Find where the given text appears and provide that cell's center as [x, y] coordinate. 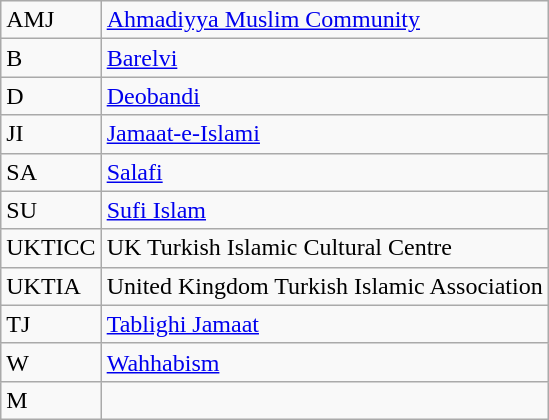
Ahmadiyya Muslim Community [324, 20]
UKTIA [51, 286]
D [51, 96]
SA [51, 172]
UK Turkish Islamic Cultural Centre [324, 248]
Jamaat-e-Islami [324, 134]
UKTICC [51, 248]
United Kingdom Turkish Islamic Association [324, 286]
AMJ [51, 20]
Wahhabism [324, 362]
Sufi Islam [324, 210]
M [51, 400]
W [51, 362]
Barelvi [324, 58]
Salafi [324, 172]
JI [51, 134]
TJ [51, 324]
Tablighi Jamaat [324, 324]
B [51, 58]
Deobandi [324, 96]
SU [51, 210]
